Output the (X, Y) coordinate of the center of the cell containing the given text.  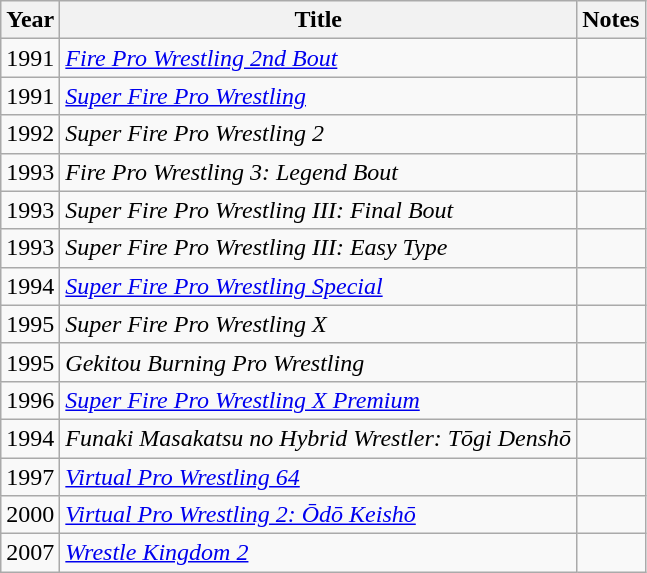
Super Fire Pro Wrestling III: Final Bout (318, 210)
Virtual Pro Wrestling 64 (318, 477)
Super Fire Pro Wrestling III: Easy Type (318, 248)
1992 (30, 134)
Fire Pro Wrestling 2nd Bout (318, 58)
Fire Pro Wrestling 3: Legend Bout (318, 172)
2007 (30, 553)
Super Fire Pro Wrestling X (318, 324)
2000 (30, 515)
Super Fire Pro Wrestling (318, 96)
Super Fire Pro Wrestling 2 (318, 134)
Notes (611, 20)
Year (30, 20)
Super Fire Pro Wrestling X Premium (318, 400)
Wrestle Kingdom 2 (318, 553)
Virtual Pro Wrestling 2: Ōdō Keishō (318, 515)
1997 (30, 477)
1996 (30, 400)
Super Fire Pro Wrestling Special (318, 286)
Funaki Masakatsu no Hybrid Wrestler: Tōgi Denshō (318, 438)
Gekitou Burning Pro Wrestling (318, 362)
Title (318, 20)
